Output the (X, Y) coordinate of the center of the cell containing the given text.  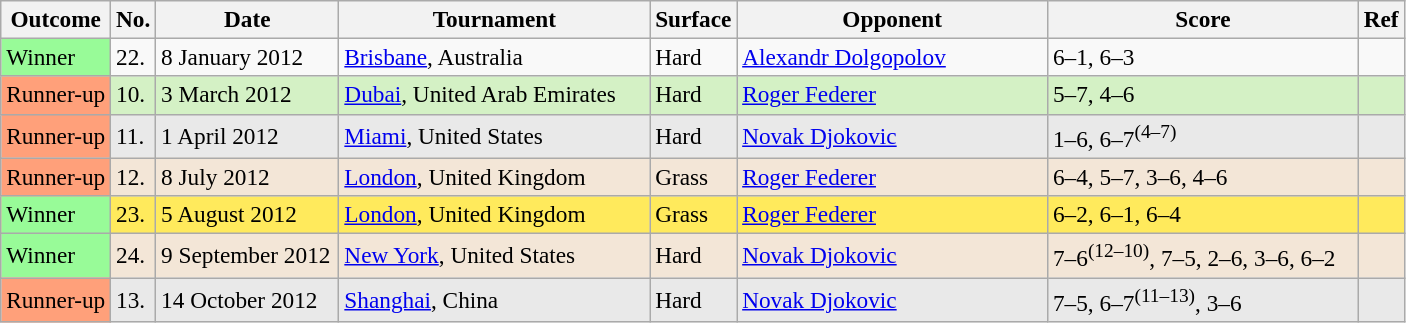
Opponent (892, 19)
11. (134, 136)
Shanghai, China (494, 299)
22. (134, 57)
No. (134, 19)
Alexandr Dolgopolov (892, 57)
Brisbane, Australia (494, 57)
13. (134, 299)
14 October 2012 (248, 299)
1–6, 6–7(4–7) (1204, 136)
24. (134, 255)
Date (248, 19)
Dubai, United Arab Emirates (494, 95)
23. (134, 214)
7–5, 6–7(11–13), 3–6 (1204, 299)
5 August 2012 (248, 214)
Score (1204, 19)
6–2, 6–1, 6–4 (1204, 214)
Miami, United States (494, 136)
3 March 2012 (248, 95)
6–4, 5–7, 3–6, 4–6 (1204, 177)
1 April 2012 (248, 136)
6–1, 6–3 (1204, 57)
Tournament (494, 19)
7–6(12–10), 7–5, 2–6, 3–6, 6–2 (1204, 255)
10. (134, 95)
Ref (1381, 19)
12. (134, 177)
8 July 2012 (248, 177)
5–7, 4–6 (1204, 95)
New York, United States (494, 255)
9 September 2012 (248, 255)
8 January 2012 (248, 57)
Outcome (56, 19)
Surface (694, 19)
